Output the [X, Y] coordinate of the center of the cell containing the given text.  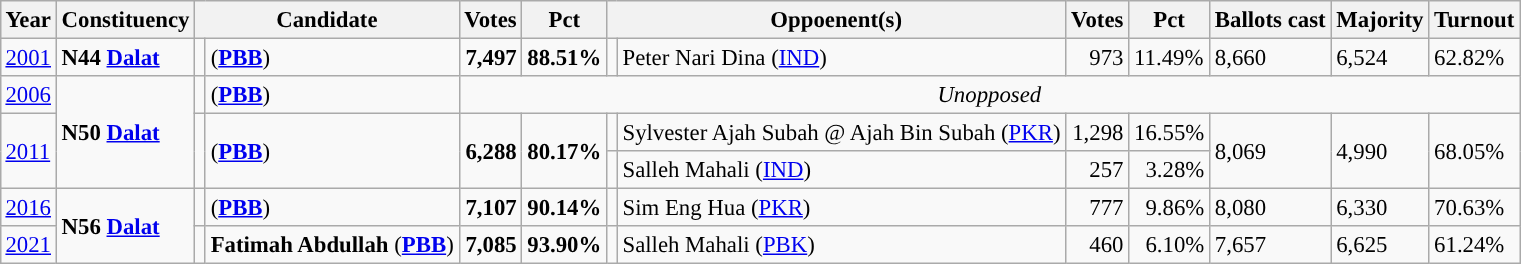
N44 Dalat [125, 57]
Sylvester Ajah Subah @ Ajah Bin Subah (PKR) [842, 133]
7,497 [490, 57]
Oppoenent(s) [836, 20]
62.82% [1474, 57]
1,298 [1098, 133]
2016 [28, 208]
2021 [28, 245]
8,080 [1270, 208]
Peter Nari Dina (IND) [842, 57]
Turnout [1474, 20]
Salleh Mahali (PBK) [842, 245]
93.90% [564, 245]
6,330 [1380, 208]
Year [28, 20]
Fatimah Abdullah (PBB) [332, 245]
973 [1098, 57]
Constituency [125, 20]
2011 [28, 152]
7,085 [490, 245]
3.28% [1170, 170]
Salleh Mahali (IND) [842, 170]
777 [1098, 208]
6.10% [1170, 245]
9.86% [1170, 208]
460 [1098, 245]
80.17% [564, 152]
Unopposed [990, 95]
16.55% [1170, 133]
6,524 [1380, 57]
11.49% [1170, 57]
7,657 [1270, 245]
N56 Dalat [125, 226]
6,625 [1380, 245]
257 [1098, 170]
Majority [1380, 20]
8,069 [1270, 152]
7,107 [490, 208]
Sim Eng Hua (PKR) [842, 208]
Candidate [327, 20]
68.05% [1474, 152]
6,288 [490, 152]
70.63% [1474, 208]
2001 [28, 57]
90.14% [564, 208]
2006 [28, 95]
88.51% [564, 57]
N50 Dalat [125, 132]
8,660 [1270, 57]
Ballots cast [1270, 20]
4,990 [1380, 152]
61.24% [1474, 245]
